Output the (X, Y) coordinate of the center of the cell containing the given text.  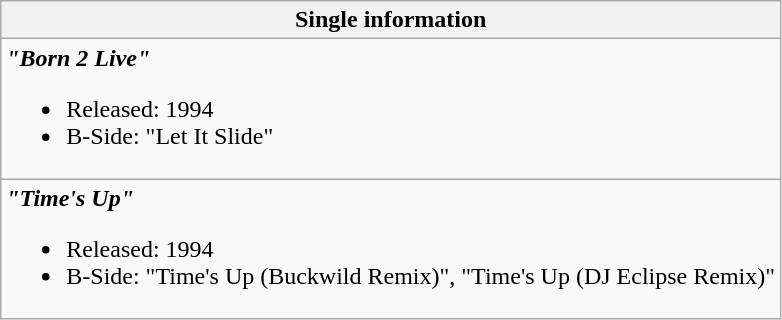
Single information (391, 20)
"Born 2 Live"Released: 1994B-Side: "Let It Slide" (391, 109)
"Time's Up"Released: 1994B-Side: "Time's Up (Buckwild Remix)", "Time's Up (DJ Eclipse Remix)" (391, 249)
